From the cell containing the given text, extract its center point as (x, y) coordinate. 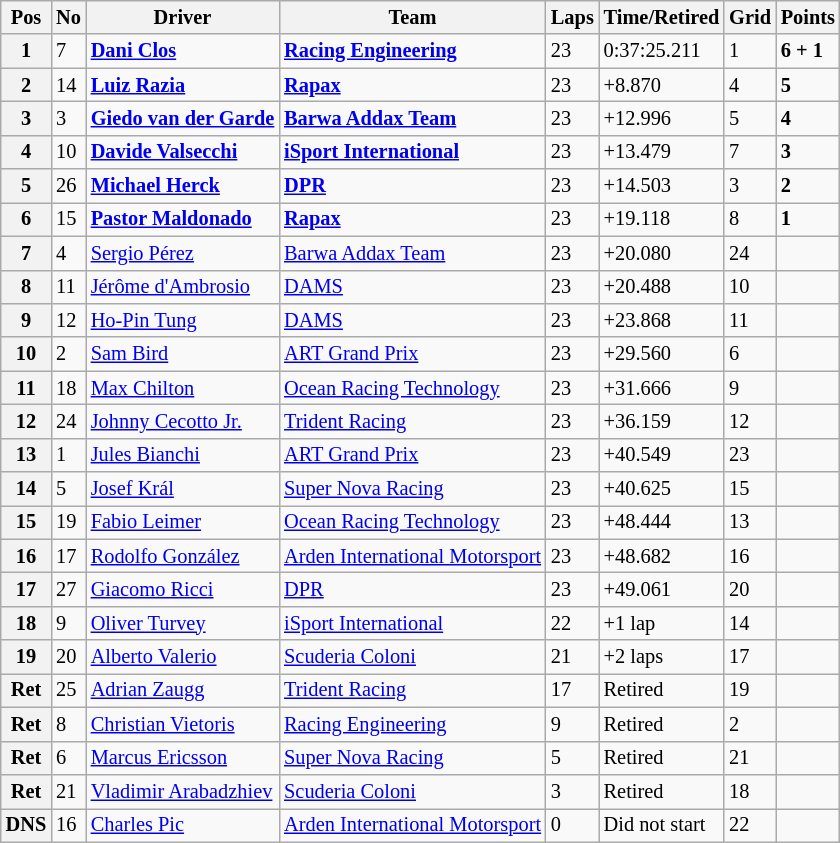
Sergio Pérez (182, 253)
+48.682 (662, 556)
Alberto Valerio (182, 657)
Luiz Razia (182, 85)
+14.503 (662, 186)
Jules Bianchi (182, 455)
Davide Valsecchi (182, 152)
+8.870 (662, 85)
Josef Král (182, 489)
Fabio Leimer (182, 522)
+19.118 (662, 219)
Pos (26, 17)
27 (68, 589)
Driver (182, 17)
Vladimir Arabadzhiev (182, 791)
+1 lap (662, 623)
DNS (26, 825)
Sam Bird (182, 354)
+2 laps (662, 657)
+12.996 (662, 118)
Charles Pic (182, 825)
Adrian Zaugg (182, 690)
+29.560 (662, 354)
+31.666 (662, 388)
Grid (750, 17)
+20.080 (662, 253)
Ho-Pin Tung (182, 320)
Oliver Turvey (182, 623)
Marcus Ericsson (182, 758)
Christian Vietoris (182, 724)
Jérôme d'Ambrosio (182, 287)
Time/Retired (662, 17)
Michael Herck (182, 186)
6 + 1 (808, 51)
No (68, 17)
+40.549 (662, 455)
Giedo van der Garde (182, 118)
Giacomo Ricci (182, 589)
+48.444 (662, 522)
Max Chilton (182, 388)
Laps (572, 17)
+49.061 (662, 589)
Dani Clos (182, 51)
Johnny Cecotto Jr. (182, 421)
+20.488 (662, 287)
Points (808, 17)
25 (68, 690)
+13.479 (662, 152)
+40.625 (662, 489)
Team (412, 17)
+36.159 (662, 421)
0 (572, 825)
Rodolfo González (182, 556)
Pastor Maldonado (182, 219)
+23.868 (662, 320)
Did not start (662, 825)
26 (68, 186)
0:37:25.211 (662, 51)
